Pinpoint the cell where the given text exists, returning its [x, y] midpoint coordinate. 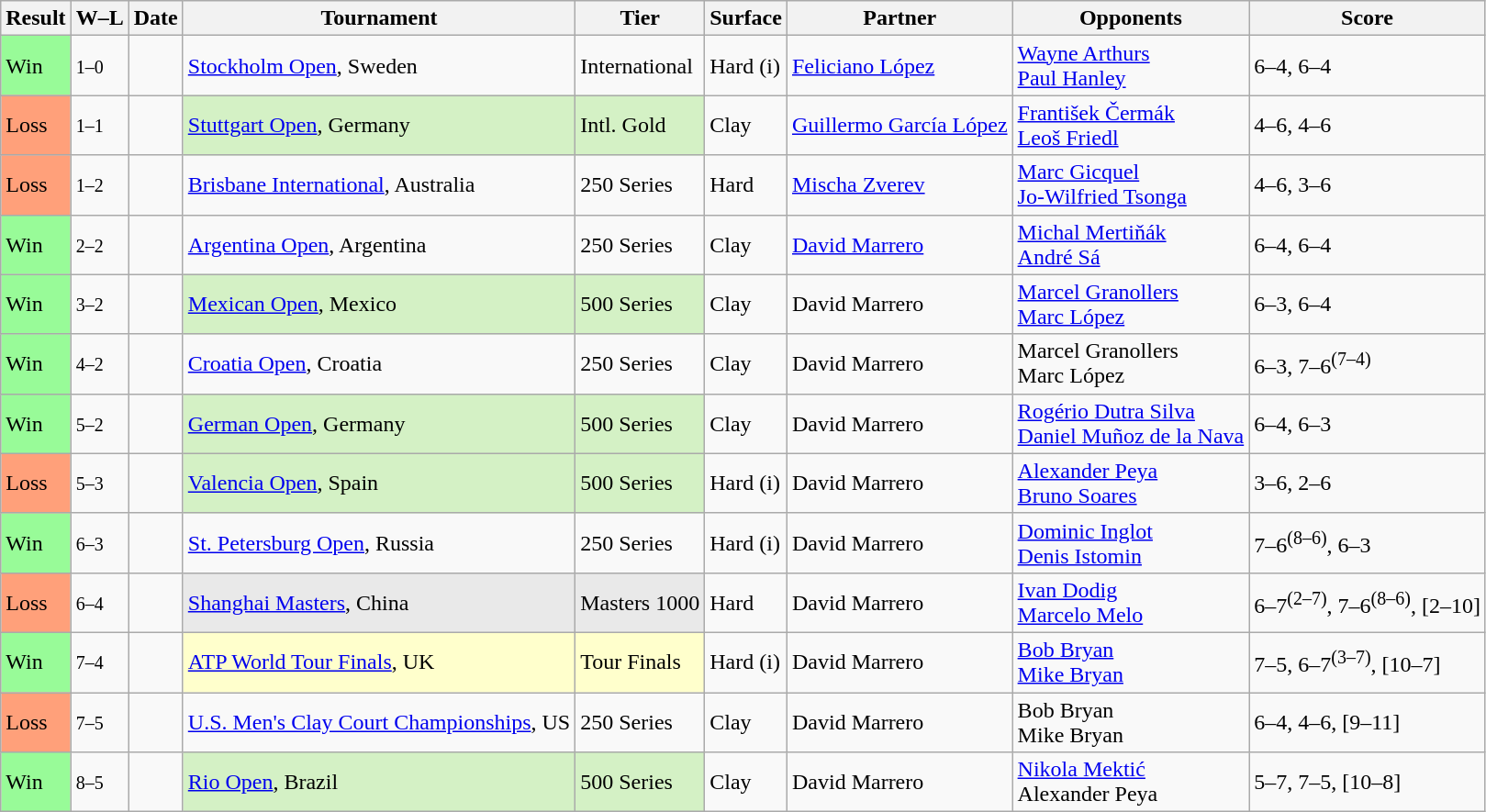
5–7, 7–5, [10–8] [1368, 782]
6–3 [99, 543]
Feliciano López [899, 66]
Shanghai Masters, China [378, 602]
Argentina Open, Argentina [378, 244]
4–6, 4–6 [1368, 125]
1–0 [99, 66]
ATP World Tour Finals, UK [378, 662]
Surface [746, 18]
6–4, 4–6, [9–11] [1368, 721]
6–4, 6–3 [1368, 424]
Tournament [378, 18]
German Open, Germany [378, 424]
Marc Gicquel Jo-Wilfried Tsonga [1131, 185]
Michal Mertiňák André Sá [1131, 244]
Wayne Arthurs Paul Hanley [1131, 66]
Dominic Inglot Denis Istomin [1131, 543]
7–6(8–6), 6–3 [1368, 543]
3–2 [99, 305]
7–5 [99, 721]
Mexican Open, Mexico [378, 305]
Stockholm Open, Sweden [378, 66]
Croatia Open, Croatia [378, 363]
Masters 1000 [641, 602]
6–4 [99, 602]
Result [36, 18]
Tier [641, 18]
6–3, 6–4 [1368, 305]
Partner [899, 18]
Ivan Dodig Marcelo Melo [1131, 602]
4–6, 3–6 [1368, 185]
Score [1368, 18]
Guillermo García López [899, 125]
Intl. Gold [641, 125]
1–2 [99, 185]
7–5, 6–7(3–7), [10–7] [1368, 662]
6–7(2–7), 7–6(8–6), [2–10] [1368, 602]
Rogério Dutra Silva Daniel Muñoz de la Nava [1131, 424]
Mischa Zverev [899, 185]
Date [156, 18]
6–3, 7–6(7–4) [1368, 363]
St. Petersburg Open, Russia [378, 543]
Tour Finals [641, 662]
Stuttgart Open, Germany [378, 125]
Alexander Peya Bruno Soares [1131, 483]
Opponents [1131, 18]
Nikola Mektić Alexander Peya [1131, 782]
5–3 [99, 483]
1–1 [99, 125]
2–2 [99, 244]
7–4 [99, 662]
5–2 [99, 424]
U.S. Men's Clay Court Championships, US [378, 721]
W–L [99, 18]
František Čermák Leoš Friedl [1131, 125]
Brisbane International, Australia [378, 185]
8–5 [99, 782]
Rio Open, Brazil [378, 782]
3–6, 2–6 [1368, 483]
Valencia Open, Spain [378, 483]
4–2 [99, 363]
International [641, 66]
